Scan for the cell matching the given text and deliver its (x, y) coordinate at center. 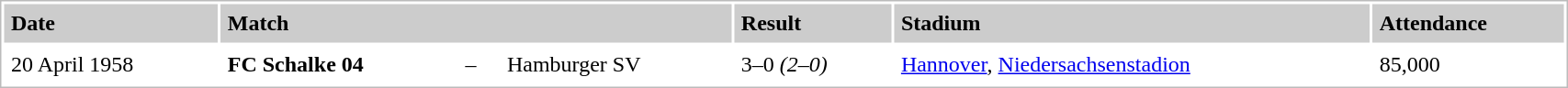
3–0 (2–0) (812, 65)
– (478, 65)
Stadium (1132, 23)
Result (812, 23)
Attendance (1468, 23)
Date (110, 23)
Match (476, 23)
FC Schalke 04 (338, 65)
Hannover, Niedersachsenstadion (1132, 65)
85,000 (1468, 65)
20 April 1958 (110, 65)
Hamburger SV (615, 65)
